Return the [x, y] coordinate for the center point of the cell that contains the specified text.  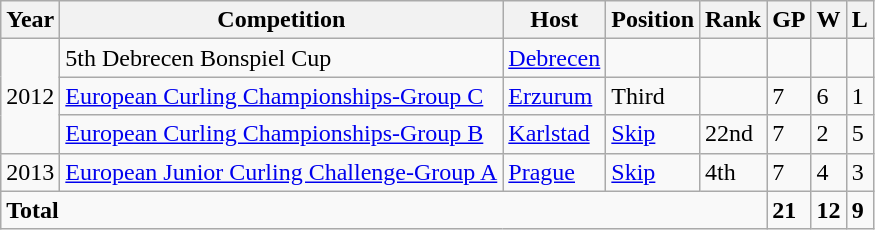
4 [828, 172]
Total [384, 210]
2012 [30, 96]
12 [828, 210]
L [860, 20]
Prague [554, 172]
Competition [282, 20]
22nd [734, 134]
Third [653, 96]
5 [860, 134]
21 [789, 210]
2 [828, 134]
Year [30, 20]
5th Debrecen Bonspiel Cup [282, 58]
1 [860, 96]
4th [734, 172]
European Curling Championships-Group B [282, 134]
GP [789, 20]
W [828, 20]
Host [554, 20]
Rank [734, 20]
European Junior Curling Challenge-Group A [282, 172]
Erzurum [554, 96]
Debrecen [554, 58]
Karlstad [554, 134]
3 [860, 172]
European Curling Championships-Group C [282, 96]
2013 [30, 172]
Position [653, 20]
6 [828, 96]
9 [860, 210]
